Return (x, y) of the center of cell containing provided text 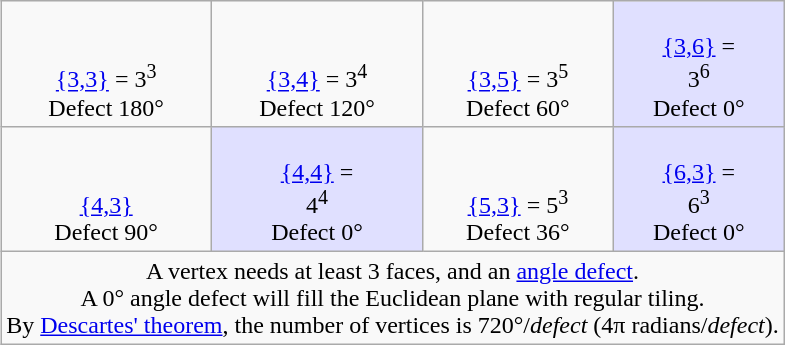
{3,4} = 34Defect 120° (318, 64)
{4,4} =44Defect 0° (318, 189)
{6,3} =63Defect 0° (698, 189)
{5,3} = 53Defect 36° (518, 189)
{3,6} =36Defect 0° (698, 64)
{4,3}Defect 90° (106, 189)
{3,5} = 35Defect 60° (518, 64)
{3,3} = 33Defect 180° (106, 64)
